Return (X, Y) of the center of cell containing provided text 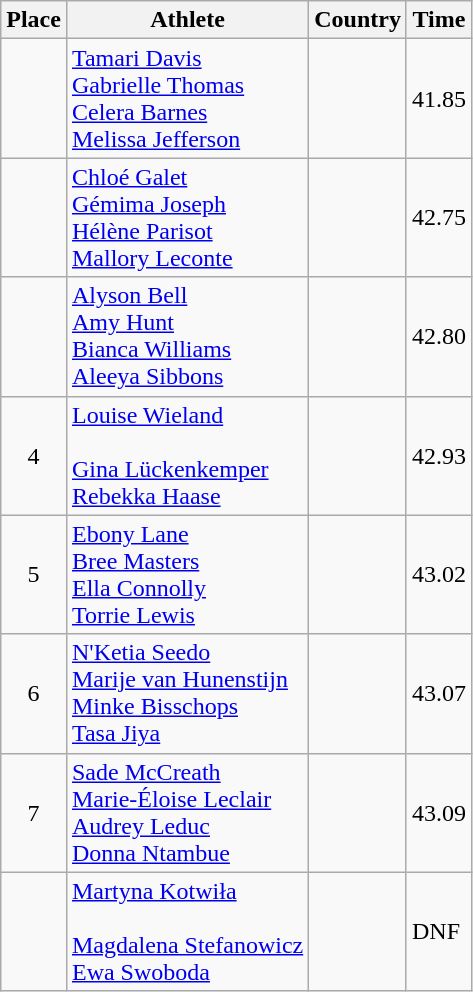
DNF (438, 932)
Sade McCreathMarie-Éloise LeclairAudrey LeducDonna Ntambue (187, 812)
Louise WielandGina LückenkemperRebekka Haase (187, 456)
Time (438, 20)
43.02 (438, 574)
5 (34, 574)
Chloé GaletGémima JosephHélène ParisotMallory Leconte (187, 218)
41.85 (438, 98)
4 (34, 456)
43.07 (438, 694)
42.75 (438, 218)
6 (34, 694)
7 (34, 812)
Ebony LaneBree MastersElla ConnollyTorrie Lewis (187, 574)
Alyson BellAmy HuntBianca WilliamsAleeya Sibbons (187, 336)
42.80 (438, 336)
Martyna KotwiłaMagdalena StefanowiczEwa Swoboda (187, 932)
Tamari DavisGabrielle ThomasCelera BarnesMelissa Jefferson (187, 98)
Place (34, 20)
43.09 (438, 812)
42.93 (438, 456)
Athlete (187, 20)
N'Ketia SeedoMarije van HunenstijnMinke BisschopsTasa Jiya (187, 694)
Country (358, 20)
